Locate the cell with the specified text and output its [X, Y] center coordinate. 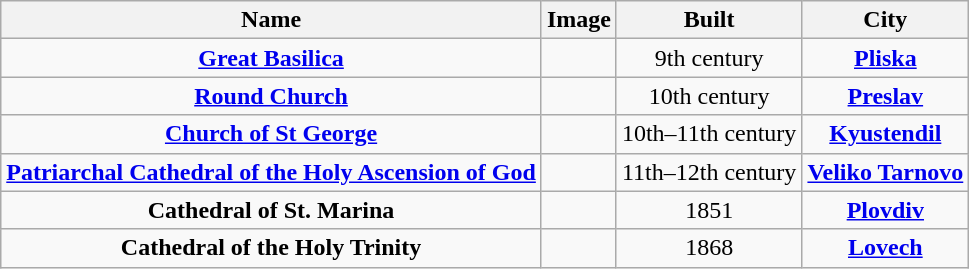
Built [708, 20]
9th century [708, 58]
Cathedral of the Holy Trinity [272, 248]
Great Basilica [272, 58]
1851 [708, 210]
Plovdiv [886, 210]
10th century [708, 96]
11th–12th century [708, 172]
Image [578, 20]
1868 [708, 248]
Kyustendil [886, 134]
Lovech [886, 248]
Name [272, 20]
Cathedral of St. Marina [272, 210]
Preslav [886, 96]
Pliska [886, 58]
Church of St George [272, 134]
Patriarchal Cathedral of the Holy Ascension of God [272, 172]
Veliko Tarnovo [886, 172]
City [886, 20]
Round Church [272, 96]
10th–11th century [708, 134]
